Identify which cell holds the provided text, then report its (X, Y) central coordinate. 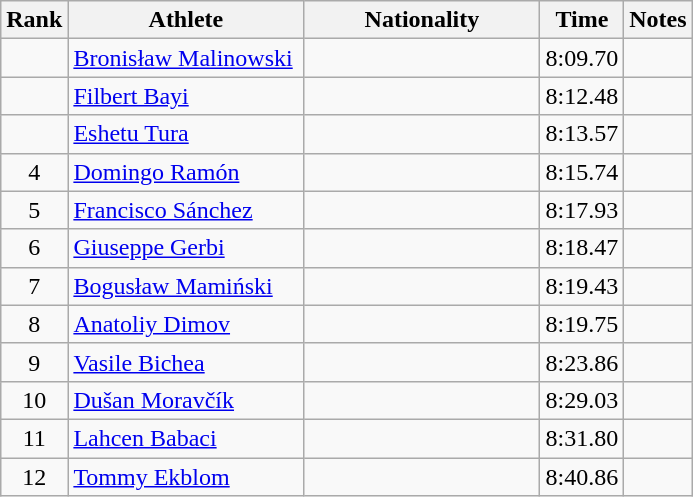
Notes (658, 20)
7 (34, 286)
8:18.47 (582, 248)
Time (582, 20)
8:23.86 (582, 362)
Anatoliy Dimov (186, 324)
10 (34, 400)
Dušan Moravčík (186, 400)
Tommy Ekblom (186, 477)
Filbert Bayi (186, 96)
Domingo Ramón (186, 172)
8:09.70 (582, 58)
Lahcen Babaci (186, 438)
5 (34, 210)
8:19.43 (582, 286)
Vasile Bichea (186, 362)
8 (34, 324)
8:19.75 (582, 324)
Giuseppe Gerbi (186, 248)
Athlete (186, 20)
8:17.93 (582, 210)
11 (34, 438)
Francisco Sánchez (186, 210)
4 (34, 172)
8:40.86 (582, 477)
8:29.03 (582, 400)
Bronisław Malinowski (186, 58)
8:12.48 (582, 96)
8:31.80 (582, 438)
Rank (34, 20)
8:15.74 (582, 172)
Nationality (422, 20)
8:13.57 (582, 134)
Eshetu Tura (186, 134)
9 (34, 362)
Bogusław Mamiński (186, 286)
12 (34, 477)
6 (34, 248)
